Provide the [X, Y] coordinate of the cell's center where the given text is located.  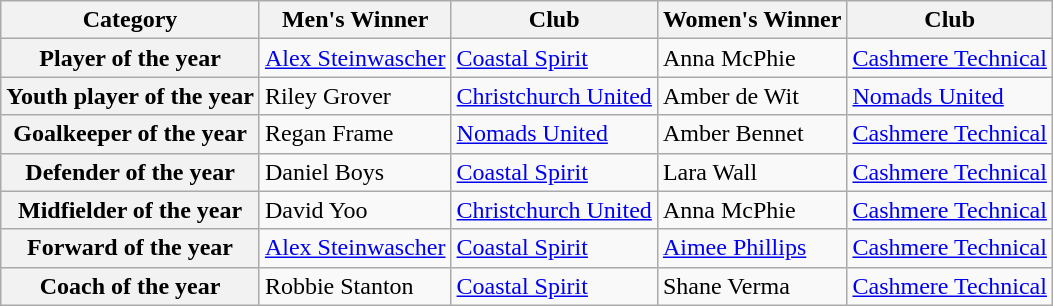
Men's Winner [355, 20]
Category [130, 20]
Defender of the year [130, 172]
Robbie Stanton [355, 286]
Riley Grover [355, 96]
Shane Verma [752, 286]
Amber Bennet [752, 134]
Midfielder of the year [130, 210]
Forward of the year [130, 248]
Youth player of the year [130, 96]
Aimee Phillips [752, 248]
Player of the year [130, 58]
Lara Wall [752, 172]
Goalkeeper of the year [130, 134]
Coach of the year [130, 286]
Amber de Wit [752, 96]
Women's Winner [752, 20]
Daniel Boys [355, 172]
Regan Frame [355, 134]
David Yoo [355, 210]
